Extract the (X, Y) coordinate from the center of the cell holding the provided text.  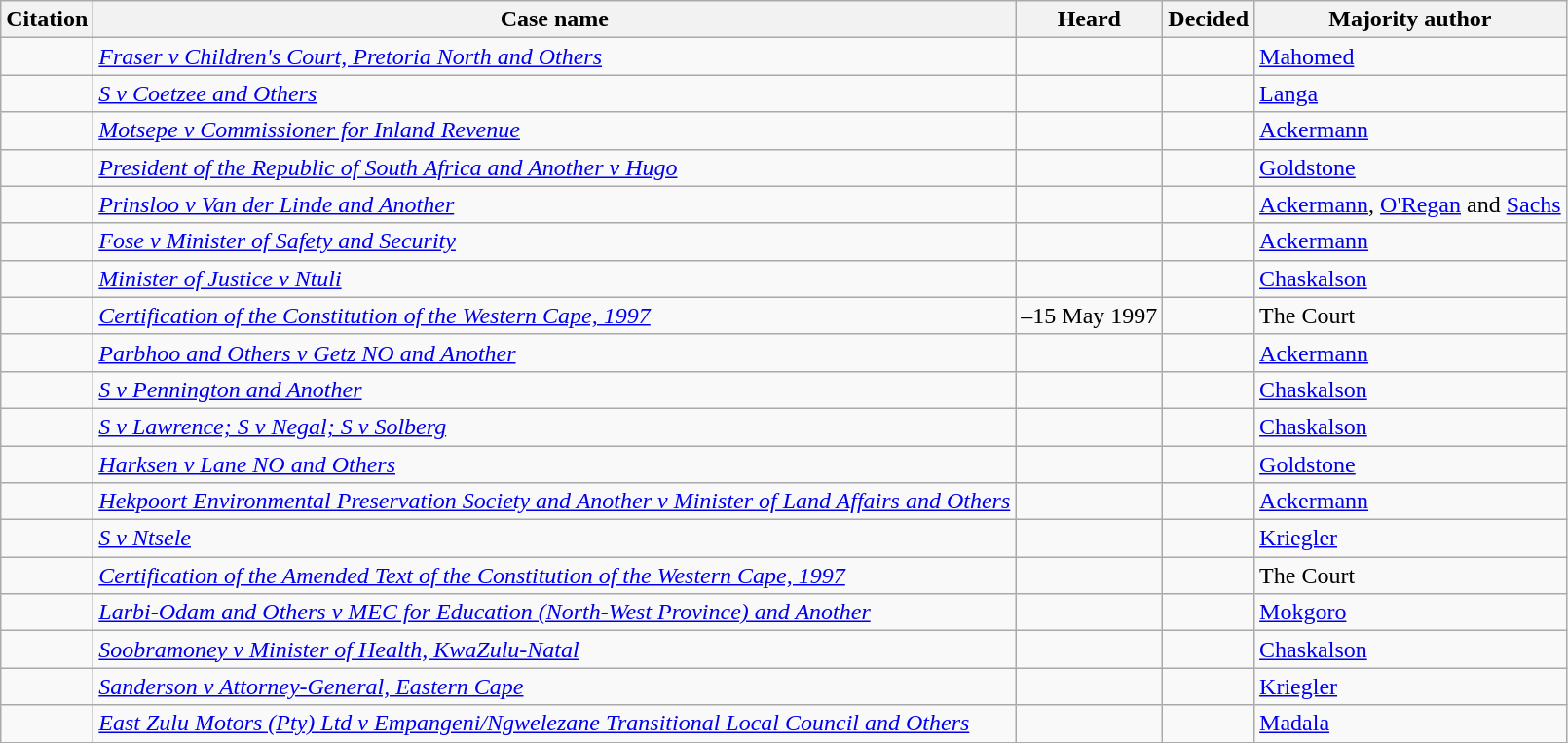
Certification of the Amended Text of the Constitution of the Western Cape, 1997 (555, 576)
Prinsloo v Van der Linde and Another (555, 204)
Ackermann, O'Regan and Sachs (1410, 204)
Larbi-Odam and Others v MEC for Education (North-West Province) and Another (555, 613)
Madala (1410, 724)
Case name (555, 19)
S v Pennington and Another (555, 390)
–15 May 1997 (1089, 316)
Heard (1089, 19)
Motsepe v Commissioner for Inland Revenue (555, 130)
President of the Republic of South Africa and Another v Hugo (555, 167)
Minister of Justice v Ntuli (555, 279)
Citation (47, 19)
Fose v Minister of Safety and Security (555, 241)
Harksen v Lane NO and Others (555, 464)
Certification of the Constitution of the Western Cape, 1997 (555, 316)
East Zulu Motors (Pty) Ltd v Empangeni/Ngwelezane Transitional Local Council and Others (555, 724)
Mahomed (1410, 56)
Parbhoo and Others v Getz NO and Another (555, 353)
Mokgoro (1410, 613)
Majority author (1410, 19)
Hekpoort Environmental Preservation Society and Another v Minister of Land Affairs and Others (555, 502)
Soobramoney v Minister of Health, KwaZulu-Natal (555, 650)
Langa (1410, 93)
Fraser v Children's Court, Pretoria North and Others (555, 56)
Sanderson v Attorney-General, Eastern Cape (555, 687)
Decided (1209, 19)
S v Lawrence; S v Negal; S v Solberg (555, 427)
S v Ntsele (555, 539)
S v Coetzee and Others (555, 93)
